Detect which cell encompasses the target text, then output its [X, Y] center coordinate. 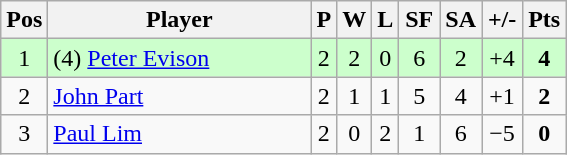
SA [461, 20]
+4 [502, 58]
Pts [544, 20]
−5 [502, 134]
SF [420, 20]
Paul Lim [180, 134]
P [324, 20]
5 [420, 96]
+/- [502, 20]
(4) Peter Evison [180, 58]
Player [180, 20]
W [354, 20]
L [386, 20]
+1 [502, 96]
John Part [180, 96]
Pos [24, 20]
3 [24, 134]
